Detect which cell encompasses the target text, then output its [X, Y] center coordinate. 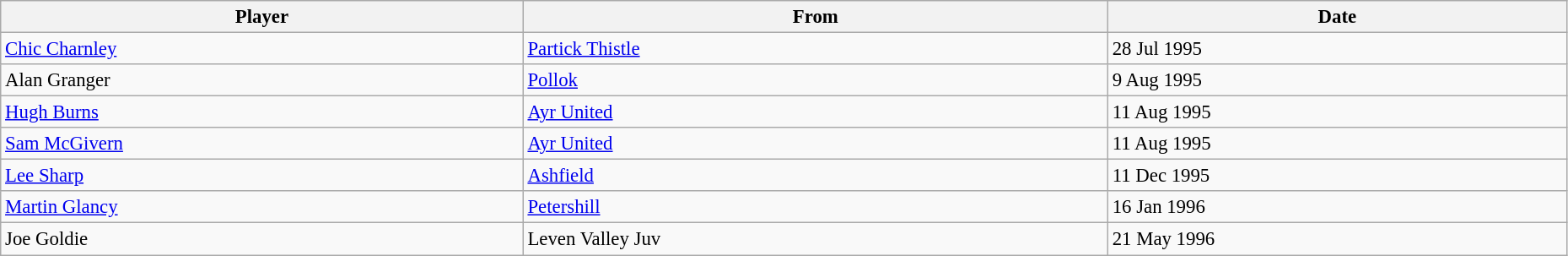
Sam McGivern [261, 144]
Hugh Burns [261, 112]
9 Aug 1995 [1337, 80]
Alan Granger [261, 80]
From [815, 17]
Lee Sharp [261, 176]
Date [1337, 17]
Martin Glancy [261, 207]
Leven Valley Juv [815, 239]
Joe Goldie [261, 239]
28 Jul 1995 [1337, 49]
Pollok [815, 80]
Ashfield [815, 176]
16 Jan 1996 [1337, 207]
Player [261, 17]
21 May 1996 [1337, 239]
Petershill [815, 207]
Chic Charnley [261, 49]
Partick Thistle [815, 49]
11 Dec 1995 [1337, 176]
